From the cell containing the given text, extract its center point as [X, Y] coordinate. 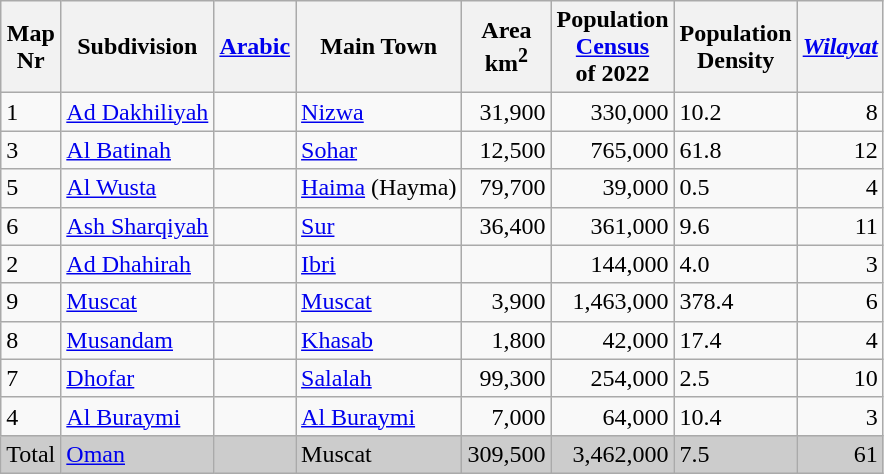
PopulationDensity [736, 47]
0.5 [736, 188]
Nizwa [379, 112]
Ad Dhahirah [138, 264]
765,000 [612, 150]
11 [840, 226]
2 [31, 264]
Oman [138, 454]
Wilayat [840, 47]
42,000 [612, 340]
99,300 [506, 378]
144,000 [612, 264]
3,462,000 [612, 454]
7 [31, 378]
Ash Sharqiyah [138, 226]
1,800 [506, 340]
61 [840, 454]
309,500 [506, 454]
Subdivision [138, 47]
12 [840, 150]
7.5 [736, 454]
Khasab [379, 340]
7,000 [506, 416]
378.4 [736, 302]
Arabic [255, 47]
9.6 [736, 226]
31,900 [506, 112]
Ad Dakhiliyah [138, 112]
Total [31, 454]
Al Wusta [138, 188]
2.5 [736, 378]
330,000 [612, 112]
Musandam [138, 340]
Ibri [379, 264]
36,400 [506, 226]
10 [840, 378]
4.0 [736, 264]
79,700 [506, 188]
MapNr [31, 47]
17.4 [736, 340]
Salalah [379, 378]
254,000 [612, 378]
PopulationCensusof 2022 [612, 47]
9 [31, 302]
1,463,000 [612, 302]
64,000 [612, 416]
1 [31, 112]
10.4 [736, 416]
Main Town [379, 47]
61.8 [736, 150]
Haima (Hayma) [379, 188]
Sohar [379, 150]
5 [31, 188]
12,500 [506, 150]
39,000 [612, 188]
Al Batinah [138, 150]
361,000 [612, 226]
10.2 [736, 112]
3,900 [506, 302]
Sur [379, 226]
Dhofar [138, 378]
Areakm2 [506, 47]
